Capture the cell that displays the provided text and extract its (x, y) central coordinate. 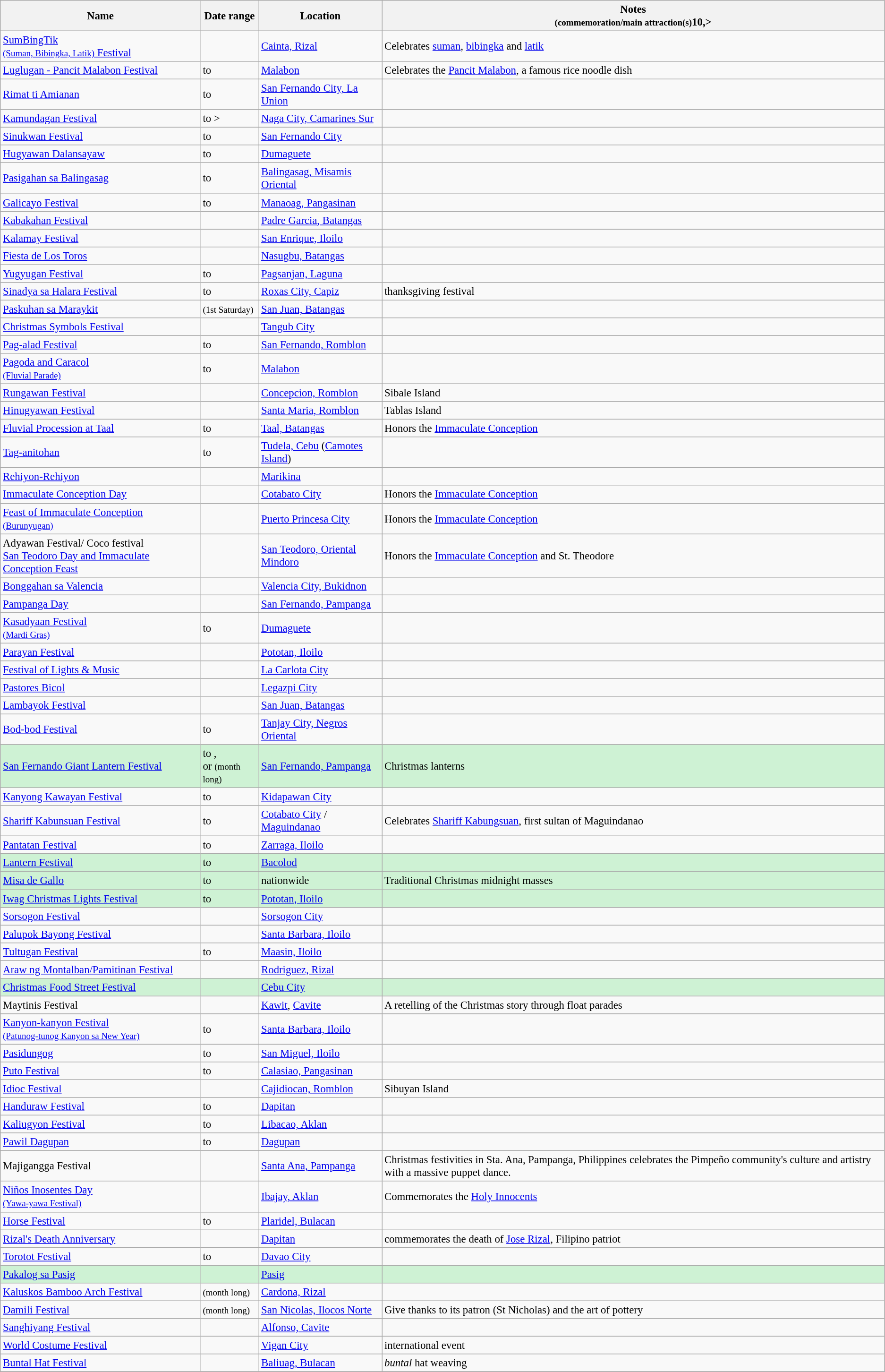
Zarraga, Iloilo (320, 845)
Traditional Christmas midnight masses (633, 881)
Idioc Festival (100, 1089)
Pasidungog (100, 1053)
Kaluskos Bamboo Arch Festival (100, 1292)
World Costume Festival (100, 1345)
Ibajay, Aklan (320, 1197)
Alfonso, Cavite (320, 1328)
Kanyong Kawayan Festival (100, 797)
Bod-bod Festival (100, 729)
Plaridel, Bulacan (320, 1221)
Concepcion, Romblon (320, 393)
Tudela, Cebu (Camotes Island) (320, 453)
Celebrates the Pancit Malabon, a famous rice noodle dish (633, 70)
to ,or (month long) (230, 766)
Sorsogon City (320, 916)
Festival of Lights & Music (100, 670)
Give thanks to its patron (St Nicholas) and the art of pottery (633, 1310)
Misa de Gallo (100, 881)
Legazpi City (320, 687)
Kamundagan Festival (100, 119)
Hugyawan Dalansayaw (100, 154)
Roxas City, Capiz (320, 292)
Cebu City (320, 987)
Marikina (320, 477)
Palupok Bayong Festival (100, 934)
Baliuag, Bulacan (320, 1363)
Christmas lanterns (633, 766)
Notes(commemoration/main attraction(s)10,> (633, 16)
Cotabato City / Maguindanao (320, 821)
Kidapawan City (320, 797)
Christmas Symbols Festival (100, 327)
Paskuhan sa Maraykit (100, 309)
Santa Maria, Romblon (320, 411)
Rizal's Death Anniversary (100, 1239)
Pagoda and Caracol(Fluvial Parade) (100, 369)
Niños Inosentes Day(Yawa-yawa Festival) (100, 1197)
commemorates the death of Jose Rizal, Filipino patriot (633, 1239)
Tag-anitohan (100, 453)
Maasin, Iloilo (320, 952)
A retelling of the Christmas story through float parades (633, 1005)
(1st Saturday) (230, 309)
SumBingTik(Suman, Bibingka, Latik) Festival (100, 46)
Pastores Bicol (100, 687)
Lambayok Festival (100, 705)
Christmas Food Street Festival (100, 987)
Kawit, Cavite (320, 1005)
Commemorates the Holy Innocents (633, 1197)
Tangub City (320, 327)
Padre Garcia, Batangas (320, 220)
buntal hat weaving (633, 1363)
Puerto Princesa City (320, 519)
Kabakahan Festival (100, 220)
Damili Festival (100, 1310)
Kaliugyon Festival (100, 1124)
Shariff Kabunsuan Festival (100, 821)
international event (633, 1345)
San Fernando City (320, 137)
Nasugbu, Batangas (320, 256)
Maytinis Festival (100, 1005)
Handuraw Festival (100, 1106)
Kasadyaan Festival(Mardi Gras) (100, 628)
Bonggahan sa Valencia (100, 586)
Hinugyawan Festival (100, 411)
Rimat ti Amianan (100, 94)
Majigangga Festival (100, 1166)
San Fernando Giant Lantern Festival (100, 766)
Parayan Festival (100, 652)
Tultugan Festival (100, 952)
Taal, Batangas (320, 429)
to > (230, 119)
Santa Ana, Pampanga (320, 1166)
Christmas festivities in Sta. Ana, Pampanga, Philippines celebrates the Pimpeño community's culture and artistry with a massive puppet dance. (633, 1166)
Valencia City, Bukidnon (320, 586)
Celebrates suman, bibingka and latik (633, 46)
Rehiyon-Rehiyon (100, 477)
nationwide (320, 881)
thanksgiving festival (633, 292)
San Enrique, Iloilo (320, 238)
Name (100, 16)
Naga City, Camarines Sur (320, 119)
Fluvial Procession at Taal (100, 429)
Adyawan Festival/ Coco festivalSan Teodoro Day and Immaculate Conception Feast (100, 556)
Sinadya sa Halara Festival (100, 292)
Yugyugan Festival (100, 274)
Lantern Festival (100, 863)
Feast of Immaculate Conception(Burunyugan) (100, 519)
Kanyon-kanyon Festival(Patunog-tunog Kanyon sa New Year) (100, 1029)
San Teodoro, Oriental Mindoro (320, 556)
Sanghiyang Festival (100, 1328)
Honors the Immaculate Conception and St. Theodore (633, 556)
Pakalog sa Pasig (100, 1274)
Balingasag, Misamis Oriental (320, 179)
Immaculate Conception Day (100, 495)
Kalamay Festival (100, 238)
Pasig (320, 1274)
Sibuyan Island (633, 1089)
Location (320, 16)
Tablas Island (633, 411)
Cotabato City (320, 495)
Dagupan (320, 1142)
San Fernando, Romblon (320, 344)
Pasigahan sa Balingasag (100, 179)
Cajidiocan, Romblon (320, 1089)
Calasiao, Pangasinan (320, 1071)
Bacolod (320, 863)
Pawil Dagupan (100, 1142)
San Nicolas, Ilocos Norte (320, 1310)
Pantatan Festival (100, 845)
Rungawan Festival (100, 393)
Pampanga Day (100, 604)
Davao City (320, 1256)
San Fernando City, La Union (320, 94)
Sibale Island (633, 393)
Manaoag, Pangasinan (320, 203)
San Miguel, Iloilo (320, 1053)
Date range (230, 16)
Araw ng Montalban/Pamitinan Festival (100, 969)
Pag-alad Festival (100, 344)
Torotot Festival (100, 1256)
Libacao, Aklan (320, 1124)
Cainta, Rizal (320, 46)
Tanjay City, Negros Oriental (320, 729)
Luglugan - Pancit Malabon Festival (100, 70)
La Carlota City (320, 670)
Vigan City (320, 1345)
Horse Festival (100, 1221)
Celebrates Shariff Kabungsuan, first sultan of Maguindanao (633, 821)
Rodriguez, Rizal (320, 969)
Galicayo Festival (100, 203)
Sorsogon Festival (100, 916)
Fiesta de Los Toros (100, 256)
Pagsanjan, Laguna (320, 274)
Iwag Christmas Lights Festival (100, 899)
Cardona, Rizal (320, 1292)
Sinukwan Festival (100, 137)
Puto Festival (100, 1071)
Buntal Hat Festival (100, 1363)
